Provide the (x, y) coordinate of the cell's center where the given text is located.  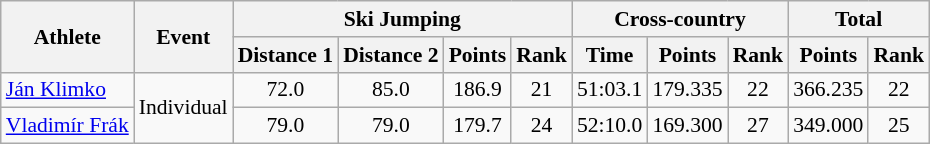
179.335 (687, 90)
169.300 (687, 126)
Vladimír Frák (68, 126)
179.7 (478, 126)
366.235 (828, 90)
349.000 (828, 126)
52:10.0 (610, 126)
Distance 2 (390, 55)
Distance 1 (286, 55)
Ski Jumping (402, 19)
Event (184, 36)
24 (542, 126)
Time (610, 55)
Individual (184, 108)
Athlete (68, 36)
186.9 (478, 90)
27 (758, 126)
72.0 (286, 90)
Total (858, 19)
21 (542, 90)
85.0 (390, 90)
25 (898, 126)
51:03.1 (610, 90)
Ján Klimko (68, 90)
Cross-country (680, 19)
